Detect which cell encompasses the target text, then output its [x, y] center coordinate. 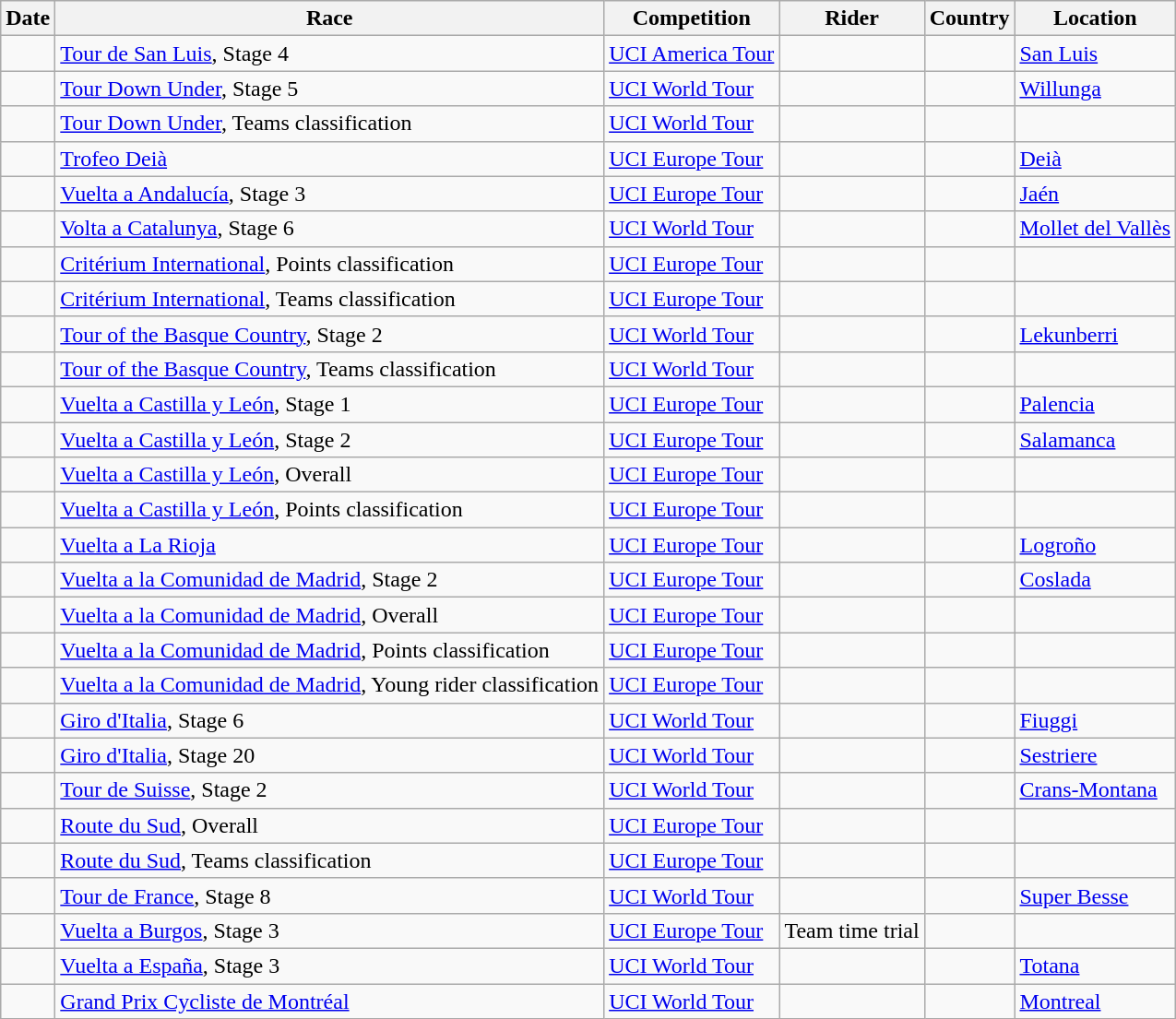
Palencia [1096, 404]
Lekunberri [1096, 334]
Mollet del Vallès [1096, 229]
Race [330, 18]
Giro d'Italia, Stage 20 [330, 755]
Vuelta a Burgos, Stage 3 [330, 930]
Vuelta a la Comunidad de Madrid, Stage 2 [330, 580]
Team time trial [852, 930]
Critérium International, Points classification [330, 264]
Coslada [1096, 580]
Tour of the Basque Country, Stage 2 [330, 334]
Vuelta a La Rioja [330, 545]
Vuelta a España, Stage 3 [330, 966]
Tour of the Basque Country, Teams classification [330, 369]
Fiuggi [1096, 720]
Crans-Montana [1096, 790]
UCI America Tour [692, 53]
Vuelta a Castilla y León, Stage 1 [330, 404]
Logroño [1096, 545]
Tour de San Luis, Stage 4 [330, 53]
Route du Sud, Overall [330, 825]
Tour de Suisse, Stage 2 [330, 790]
Salamanca [1096, 440]
Grand Prix Cycliste de Montréal [330, 1001]
Sestriere [1096, 755]
San Luis [1096, 53]
Vuelta a Andalucía, Stage 3 [330, 194]
Super Besse [1096, 895]
Deià [1096, 159]
Tour Down Under, Teams classification [330, 124]
Trofeo Deià [330, 159]
Rider [852, 18]
Route du Sud, Teams classification [330, 860]
Tour de France, Stage 8 [330, 895]
Tour Down Under, Stage 5 [330, 89]
Location [1096, 18]
Jaén [1096, 194]
Vuelta a Castilla y León, Points classification [330, 510]
Critérium International, Teams classification [330, 299]
Volta a Catalunya, Stage 6 [330, 229]
Competition [692, 18]
Vuelta a la Comunidad de Madrid, Points classification [330, 650]
Willunga [1096, 89]
Vuelta a Castilla y León, Stage 2 [330, 440]
Date [28, 18]
Country [969, 18]
Vuelta a Castilla y León, Overall [330, 475]
Vuelta a la Comunidad de Madrid, Overall [330, 615]
Totana [1096, 966]
Vuelta a la Comunidad de Madrid, Young rider classification [330, 685]
Giro d'Italia, Stage 6 [330, 720]
Montreal [1096, 1001]
